Return (x, y) of the center of cell containing provided text 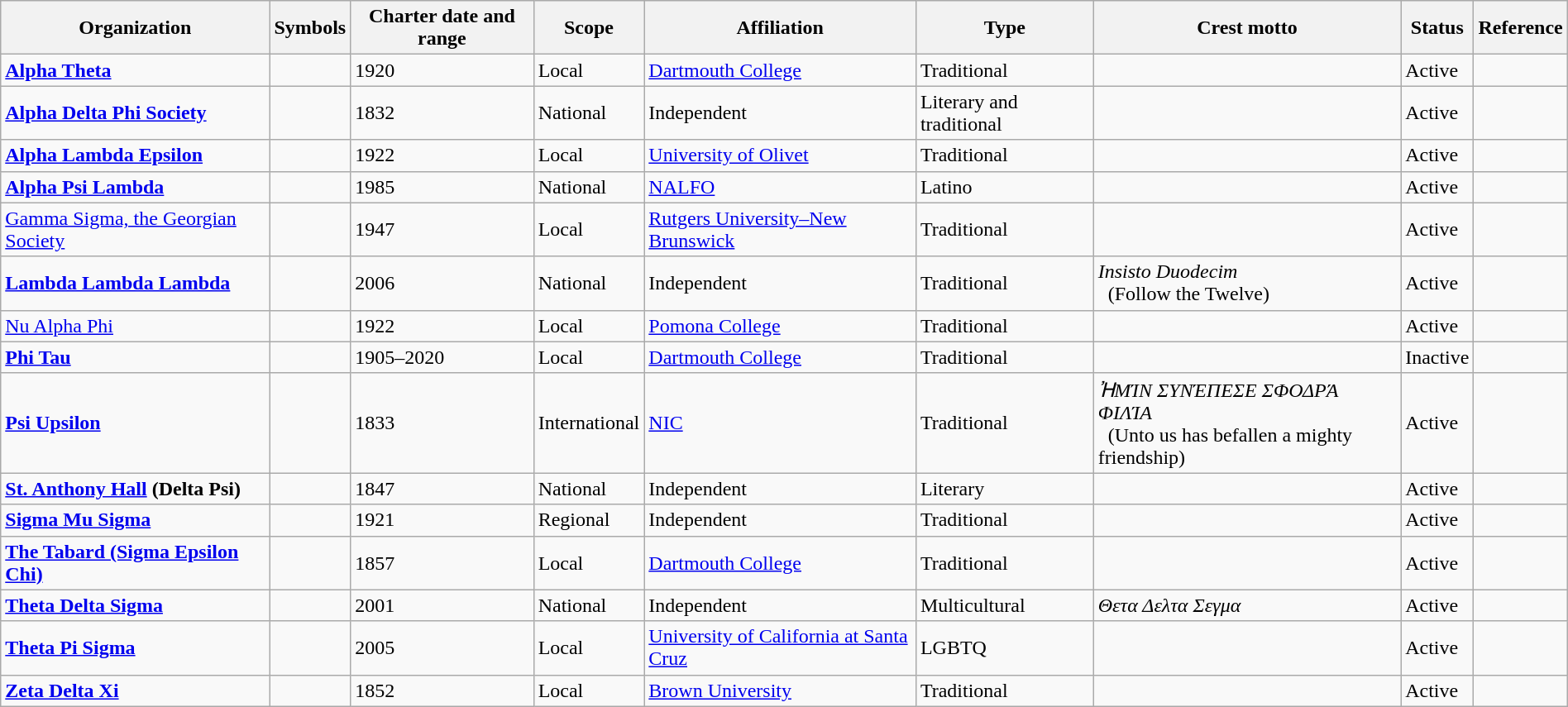
Sigma Mu Sigma (136, 520)
Alpha Theta (136, 70)
1920 (442, 70)
1833 (442, 423)
St. Anthony Hall (Delta Psi) (136, 489)
Reference (1520, 28)
1921 (442, 520)
Zeta Delta Xi (136, 690)
Status (1437, 28)
Pomona College (781, 326)
Crest motto (1247, 28)
ἨΜΊΝ ΣΥΝΈΠΕΣΕ ΣΦΟΔΡΆ ΦΙΛΊΑ (Unto us has befallen a mighty friendship) (1247, 423)
The Tabard (Sigma Epsilon Chi) (136, 562)
Alpha Lambda Epsilon (136, 155)
2006 (442, 283)
1852 (442, 690)
Scope (589, 28)
Alpha Psi Lambda (136, 187)
Θετα Δελτα Σεγμα (1247, 605)
Gamma Sigma, the Georgian Society (136, 230)
Regional (589, 520)
Latino (1004, 187)
International (589, 423)
Nu Alpha Phi (136, 326)
Charter date and range (442, 28)
Literary (1004, 489)
Type (1004, 28)
Literary and traditional (1004, 112)
Symbols (310, 28)
Alpha Delta Phi Society (136, 112)
Affiliation (781, 28)
Theta Delta Sigma (136, 605)
University of Olivet (781, 155)
Multicultural (1004, 605)
1905–2020 (442, 357)
Organization (136, 28)
Brown University (781, 690)
2001 (442, 605)
1832 (442, 112)
Rutgers University–New Brunswick (781, 230)
Lambda Lambda Lambda (136, 283)
Phi Tau (136, 357)
Insisto Duodecim (Follow the Twelve) (1247, 283)
1847 (442, 489)
1985 (442, 187)
1947 (442, 230)
2005 (442, 648)
NIC (781, 423)
Psi Upsilon (136, 423)
LGBTQ (1004, 648)
Inactive (1437, 357)
NALFO (781, 187)
University of California at Santa Cruz (781, 648)
Theta Pi Sigma (136, 648)
1857 (442, 562)
